Detect which cell encompasses the target text, then output its [X, Y] center coordinate. 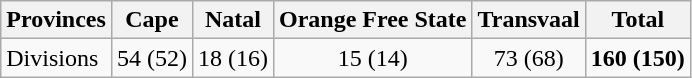
Transvaal [528, 20]
Divisions [56, 58]
15 (14) [372, 58]
Natal [232, 20]
160 (150) [638, 58]
Cape [152, 20]
73 (68) [528, 58]
18 (16) [232, 58]
Orange Free State [372, 20]
Provinces [56, 20]
Total [638, 20]
54 (52) [152, 58]
